Extract the [X, Y] coordinate from the center of the cell holding the provided text.  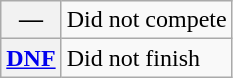
— [31, 20]
Did not finish [146, 58]
Did not compete [146, 20]
DNF [31, 58]
